Output the [x, y] coordinate of the center of the cell containing the given text.  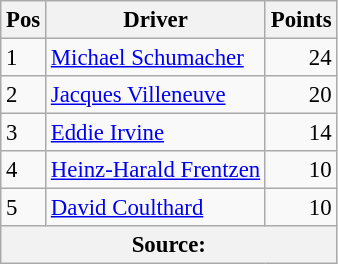
Pos [24, 20]
Driver [156, 20]
1 [24, 58]
Michael Schumacher [156, 58]
Heinz-Harald Frentzen [156, 170]
14 [300, 133]
3 [24, 133]
Source: [169, 245]
20 [300, 95]
Jacques Villeneuve [156, 95]
5 [24, 208]
2 [24, 95]
David Coulthard [156, 208]
Eddie Irvine [156, 133]
4 [24, 170]
24 [300, 58]
Points [300, 20]
